Extract the (X, Y) coordinate from the center of the cell holding the provided text.  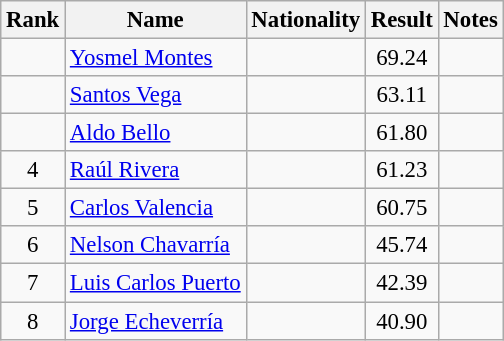
60.75 (402, 208)
Yosmel Montes (156, 58)
6 (33, 245)
8 (33, 321)
Santos Vega (156, 95)
Jorge Echeverría (156, 321)
Notes (470, 20)
40.90 (402, 321)
Nationality (306, 20)
45.74 (402, 245)
Luis Carlos Puerto (156, 283)
Rank (33, 20)
Raúl Rivera (156, 170)
69.24 (402, 58)
63.11 (402, 95)
61.80 (402, 133)
Name (156, 20)
Nelson Chavarría (156, 245)
Aldo Bello (156, 133)
42.39 (402, 283)
4 (33, 170)
Result (402, 20)
7 (33, 283)
61.23 (402, 170)
5 (33, 208)
Carlos Valencia (156, 208)
